Locate the cell with the specified text and output its (x, y) center coordinate. 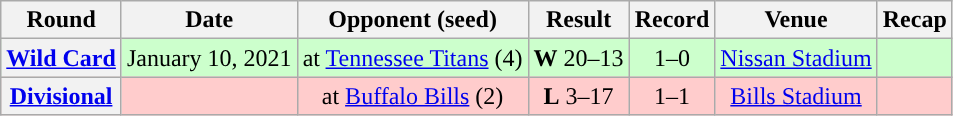
Bills Stadium (796, 96)
at Buffalo Bills (2) (412, 96)
1–0 (672, 58)
Venue (796, 20)
at Tennessee Titans (4) (412, 58)
Round (62, 20)
Opponent (seed) (412, 20)
Nissan Stadium (796, 58)
L 3–17 (578, 96)
Wild Card (62, 58)
January 10, 2021 (209, 58)
W 20–13 (578, 58)
Record (672, 20)
1–1 (672, 96)
Recap (914, 20)
Date (209, 20)
Divisional (62, 96)
Result (578, 20)
